Extract the [X, Y] coordinate from the center of the cell holding the provided text.  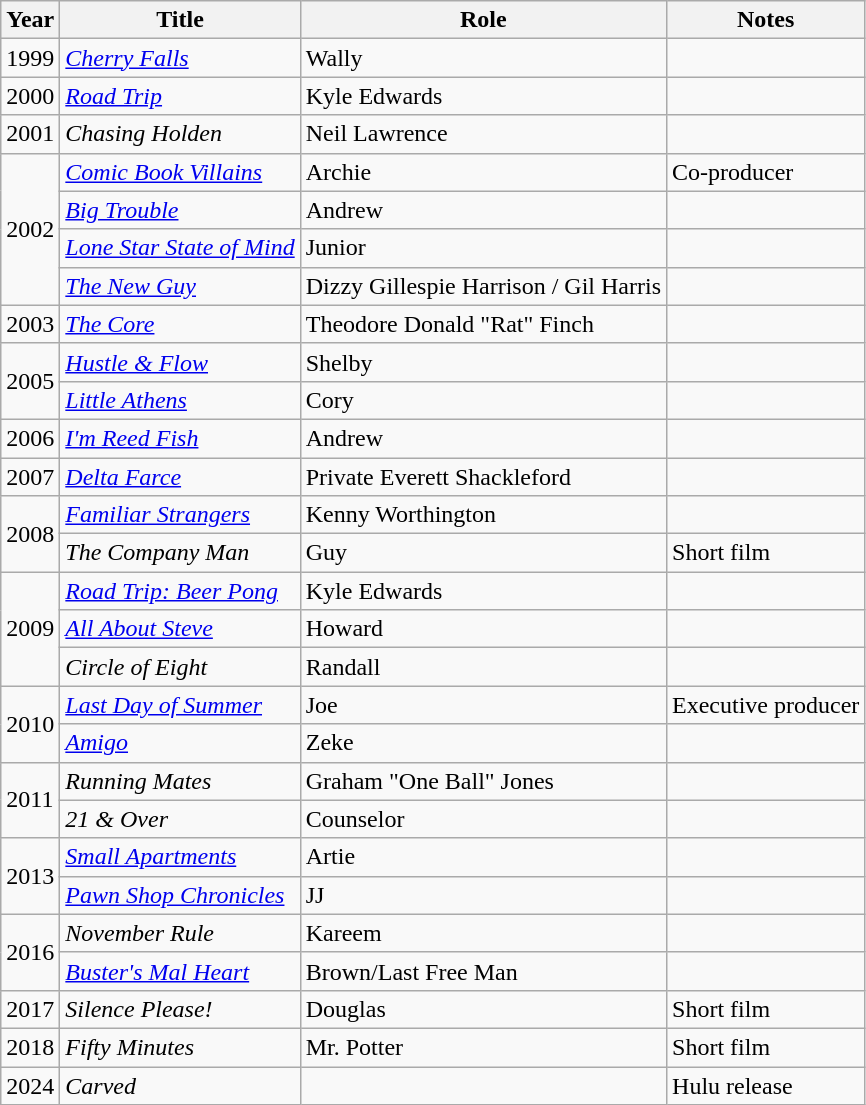
The New Guy [180, 286]
2003 [30, 324]
Private Everett Shackleford [483, 477]
Junior [483, 248]
Co-producer [766, 172]
Executive producer [766, 705]
Delta Farce [180, 477]
Wally [483, 58]
21 & Over [180, 819]
2001 [30, 134]
2000 [30, 96]
Circle of Eight [180, 667]
2016 [30, 952]
All About Steve [180, 629]
2024 [30, 1085]
Familiar Strangers [180, 515]
Guy [483, 553]
Zeke [483, 743]
Archie [483, 172]
1999 [30, 58]
Dizzy Gillespie Harrison / Gil Harris [483, 286]
Mr. Potter [483, 1047]
Hustle & Flow [180, 362]
Road Trip: Beer Pong [180, 591]
JJ [483, 895]
Buster's Mal Heart [180, 971]
2008 [30, 534]
Douglas [483, 1009]
2017 [30, 1009]
Randall [483, 667]
Comic Book Villains [180, 172]
Joe [483, 705]
2018 [30, 1047]
Neil Lawrence [483, 134]
Role [483, 20]
Carved [180, 1085]
Year [30, 20]
November Rule [180, 933]
Fifty Minutes [180, 1047]
2009 [30, 629]
Howard [483, 629]
2007 [30, 477]
Road Trip [180, 96]
2005 [30, 381]
2010 [30, 724]
Chasing Holden [180, 134]
Little Athens [180, 400]
Theodore Donald "Rat" Finch [483, 324]
Cherry Falls [180, 58]
Hulu release [766, 1085]
Kenny Worthington [483, 515]
Last Day of Summer [180, 705]
Title [180, 20]
Running Mates [180, 781]
Amigo [180, 743]
Small Apartments [180, 857]
Shelby [483, 362]
Brown/Last Free Man [483, 971]
2013 [30, 876]
Notes [766, 20]
The Company Man [180, 553]
Silence Please! [180, 1009]
Cory [483, 400]
Artie [483, 857]
Kareem [483, 933]
I'm Reed Fish [180, 438]
The Core [180, 324]
Counselor [483, 819]
Pawn Shop Chronicles [180, 895]
2002 [30, 229]
Big Trouble [180, 210]
2011 [30, 800]
Graham "One Ball" Jones [483, 781]
2006 [30, 438]
Lone Star State of Mind [180, 248]
